Capture the cell that displays the provided text and extract its [X, Y] central coordinate. 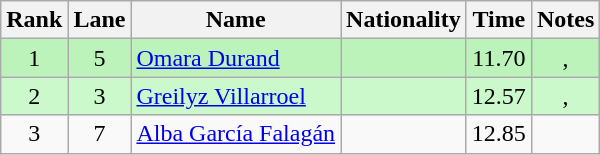
Time [498, 20]
12.57 [498, 96]
1 [34, 58]
Rank [34, 20]
12.85 [498, 134]
Lane [100, 20]
Omara Durand [236, 58]
5 [100, 58]
Nationality [404, 20]
Name [236, 20]
11.70 [498, 58]
Greilyz Villarroel [236, 96]
Alba García Falagán [236, 134]
2 [34, 96]
Notes [565, 20]
7 [100, 134]
